Identify which cell holds the provided text, then report its (X, Y) central coordinate. 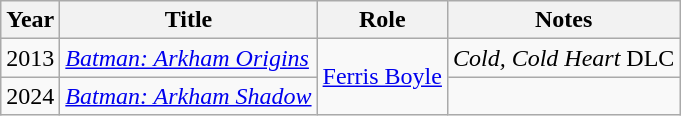
Batman: Arkham Origins (188, 58)
Role (382, 20)
Year (30, 20)
Notes (563, 20)
Title (188, 20)
Cold, Cold Heart DLC (563, 58)
Batman: Arkham Shadow (188, 96)
2024 (30, 96)
Ferris Boyle (382, 77)
2013 (30, 58)
